Find where the given text appears and provide that cell's center as [X, Y] coordinate. 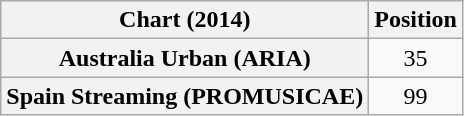
Spain Streaming (PROMUSICAE) [185, 96]
Position [416, 20]
99 [416, 96]
Australia Urban (ARIA) [185, 58]
Chart (2014) [185, 20]
35 [416, 58]
